Determine the [X, Y] coordinate at the center of the cell enclosing the given text.  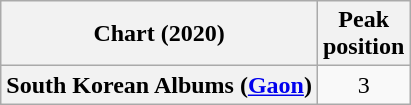
South Korean Albums (Gaon) [160, 85]
Chart (2020) [160, 34]
Peakposition [363, 34]
3 [363, 85]
